For the text-containing cell, return its midpoint in (x, y) coordinate format. 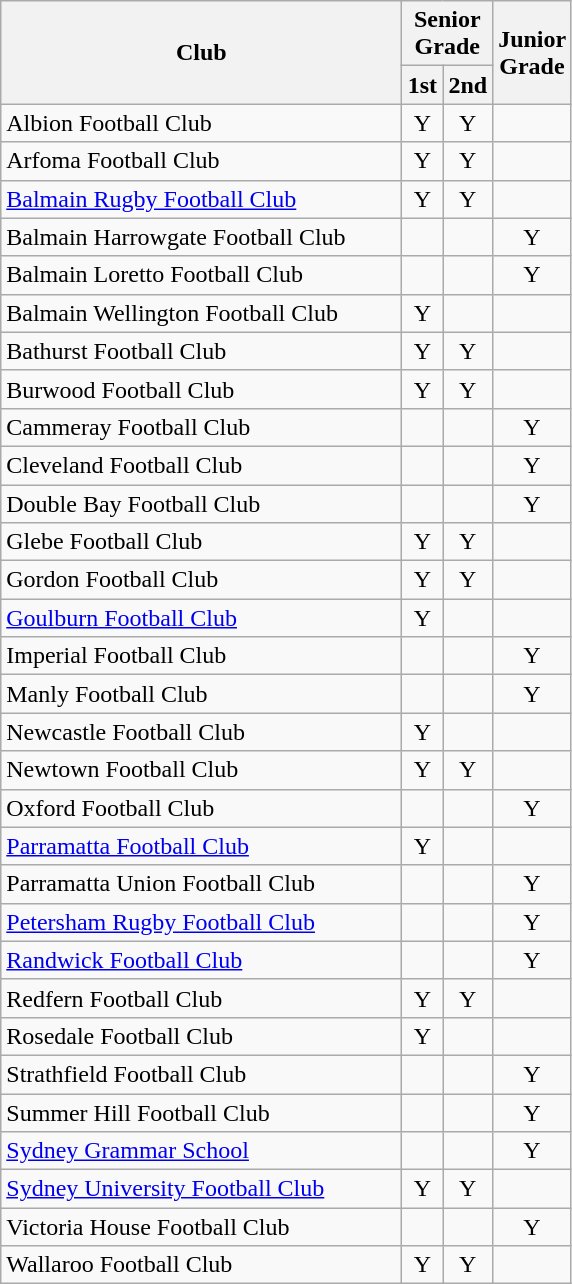
Cammeray Football Club (202, 427)
Balmain Harrowgate Football Club (202, 237)
Randwick Football Club (202, 960)
Double Bay Football Club (202, 503)
Balmain Loretto Football Club (202, 275)
Gordon Football Club (202, 580)
Redfern Football Club (202, 998)
Sydney University Football Club (202, 1189)
Parramatta Union Football Club (202, 884)
Newtown Football Club (202, 770)
Manly Football Club (202, 694)
Arfoma Football Club (202, 161)
Summer Hill Football Club (202, 1113)
Senior Grade (448, 34)
Parramatta Football Club (202, 846)
Imperial Football Club (202, 656)
Goulburn Football Club (202, 618)
Junior Grade (532, 52)
Bathurst Football Club (202, 351)
Cleveland Football Club (202, 465)
Sydney Grammar School (202, 1151)
Club (202, 52)
Glebe Football Club (202, 542)
1st (422, 85)
Strathfield Football Club (202, 1074)
Wallaroo Football Club (202, 1265)
Oxford Football Club (202, 808)
Victoria House Football Club (202, 1227)
Burwood Football Club (202, 389)
Balmain Rugby Football Club (202, 199)
Balmain Wellington Football Club (202, 313)
Newcastle Football Club (202, 732)
Rosedale Football Club (202, 1036)
Petersham Rugby Football Club (202, 922)
Albion Football Club (202, 123)
2nd (468, 85)
